Locate the cell with the specified text and output its [x, y] center coordinate. 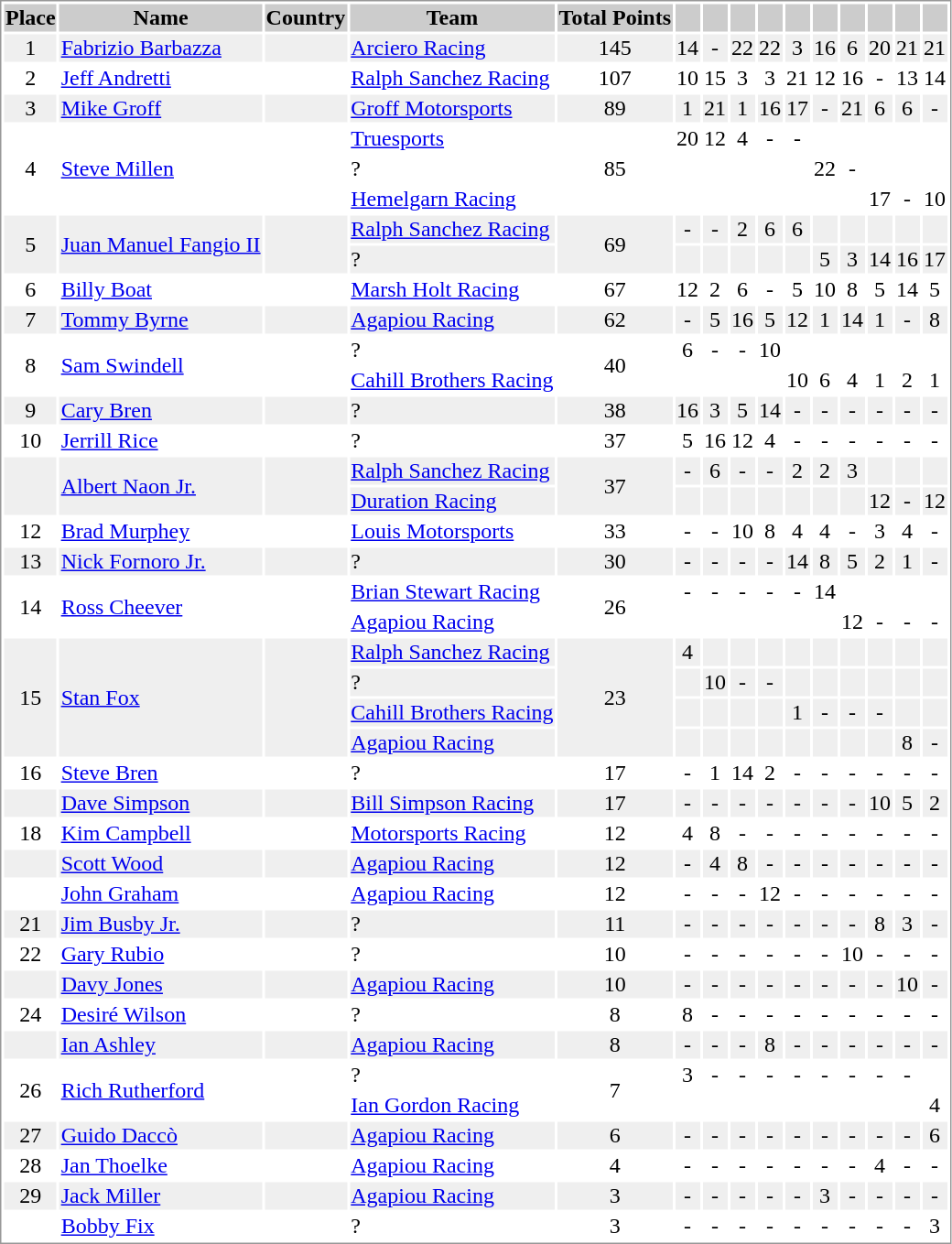
Desiré Wilson [161, 1015]
Arciero Racing [452, 49]
23 [615, 698]
Place [30, 17]
John Graham [161, 894]
28 [30, 1165]
Rich Rutherford [161, 1091]
Mike Groff [161, 109]
38 [615, 411]
Guido Daccò [161, 1136]
Louis Motorsports [452, 532]
145 [615, 49]
Davy Jones [161, 984]
Country [306, 17]
Jan Thoelke [161, 1165]
Jim Busby Jr. [161, 924]
Billy Boat [161, 290]
Bill Simpson Racing [452, 803]
Sam Swindell [161, 366]
Scott Wood [161, 863]
67 [615, 290]
85 [615, 168]
Juan Manuel Fangio II [161, 245]
Brian Stewart Racing [452, 592]
62 [615, 319]
Marsh Holt Racing [452, 290]
Gary Rubio [161, 955]
Ian Ashley [161, 1044]
Name [161, 17]
Team [452, 17]
89 [615, 109]
107 [615, 78]
Truesports [452, 138]
Jeff Andretti [161, 78]
Dave Simpson [161, 803]
33 [615, 532]
Jerrill Rice [161, 440]
Duration Racing [452, 501]
Steve Millen [161, 168]
29 [30, 1196]
18 [30, 834]
30 [615, 561]
Ross Cheever [161, 608]
Cary Bren [161, 411]
9 [30, 411]
27 [30, 1136]
Bobby Fix [161, 1226]
Motorsports Racing [452, 834]
Brad Murphey [161, 532]
11 [615, 924]
Kim Campbell [161, 834]
Hemelgarn Racing [452, 199]
Total Points [615, 17]
40 [615, 366]
Jack Miller [161, 1196]
69 [615, 245]
Stan Fox [161, 698]
Steve Bren [161, 773]
Fabrizio Barbazza [161, 49]
Nick Fornoro Jr. [161, 561]
Groff Motorsports [452, 109]
Albert Naon Jr. [161, 487]
Tommy Byrne [161, 319]
Ian Gordon Racing [452, 1105]
24 [30, 1015]
